For the text-containing cell, return its midpoint in [X, Y] coordinate format. 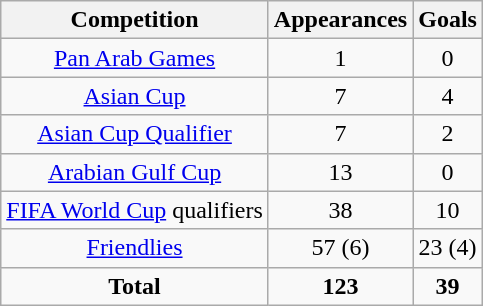
Appearances [340, 20]
13 [340, 172]
1 [340, 58]
23 (4) [448, 248]
FIFA World Cup qualifiers [135, 210]
2 [448, 134]
Asian Cup [135, 96]
Total [135, 286]
57 (6) [340, 248]
10 [448, 210]
38 [340, 210]
Competition [135, 20]
Arabian Gulf Cup [135, 172]
39 [448, 286]
4 [448, 96]
Pan Arab Games [135, 58]
Friendlies [135, 248]
Goals [448, 20]
123 [340, 286]
Asian Cup Qualifier [135, 134]
